Extract the [X, Y] coordinate from the center of the cell holding the provided text.  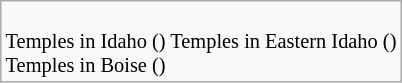
Temples in Idaho () Temples in Eastern Idaho () Temples in Boise () [202, 41]
